From the cell containing the given text, extract its center point as (x, y) coordinate. 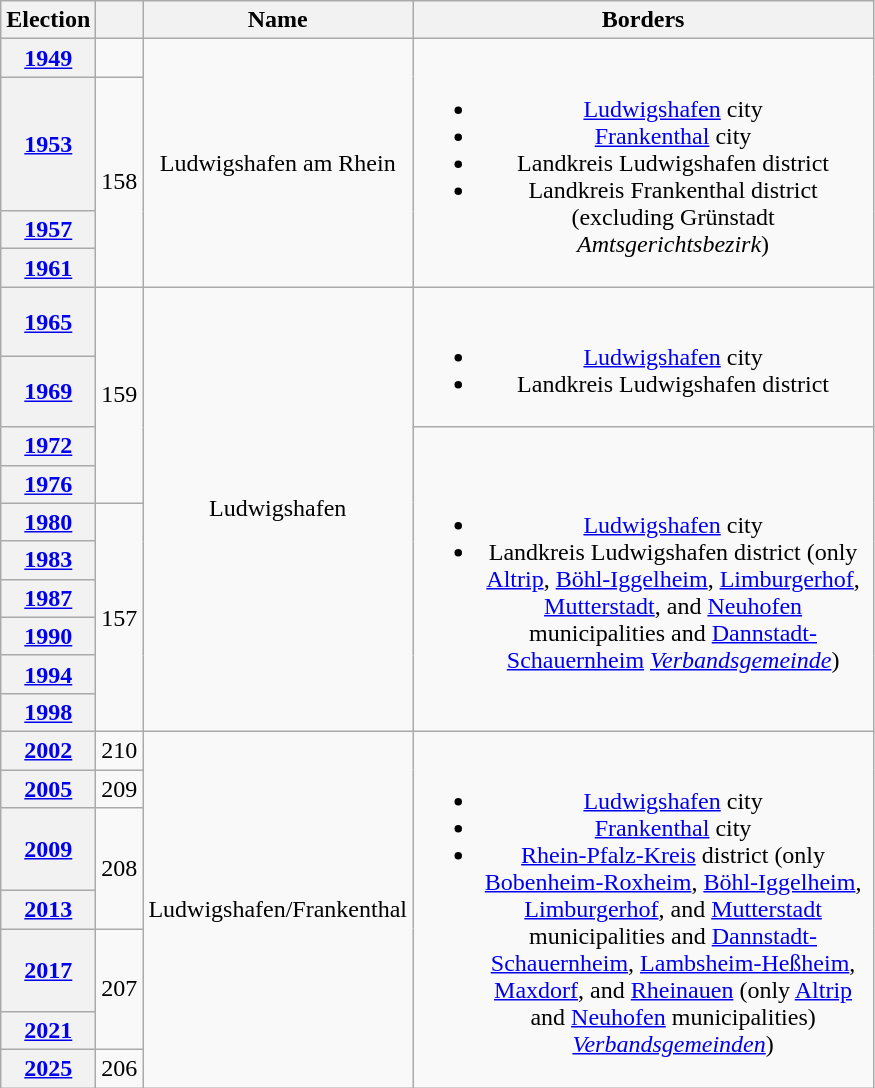
Election (48, 20)
1972 (48, 446)
158 (120, 182)
1980 (48, 522)
1949 (48, 58)
2009 (48, 850)
1961 (48, 268)
1987 (48, 598)
209 (120, 789)
2021 (48, 1030)
Ludwigshafen/Frankenthal (278, 909)
159 (120, 395)
157 (120, 617)
Ludwigshafen cityFrankenthal cityLandkreis Ludwigshafen districtLandkreis Frankenthal district (excluding Grünstadt Amtsgerichtsbezirk) (644, 163)
208 (120, 868)
1994 (48, 674)
Ludwigshafen am Rhein (278, 163)
1969 (48, 392)
1965 (48, 322)
Ludwigshafen (278, 510)
2017 (48, 970)
206 (120, 1068)
2002 (48, 750)
1998 (48, 712)
Borders (644, 20)
2013 (48, 909)
210 (120, 750)
2005 (48, 789)
1953 (48, 144)
1983 (48, 560)
Ludwigshafen cityLandkreis Ludwigshafen district (644, 357)
1976 (48, 484)
2025 (48, 1068)
1990 (48, 636)
207 (120, 988)
1957 (48, 230)
Name (278, 20)
